For the text-containing cell, return its midpoint in [X, Y] coordinate format. 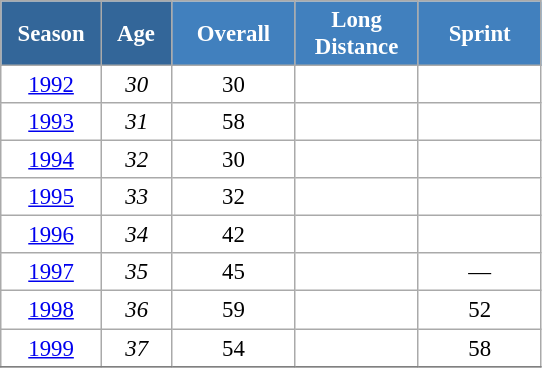
52 [480, 310]
37 [136, 348]
1996 [52, 235]
1997 [52, 273]
45 [234, 273]
Sprint [480, 34]
31 [136, 122]
Age [136, 34]
1995 [52, 197]
35 [136, 273]
1999 [52, 348]
54 [234, 348]
36 [136, 310]
Long Distance [356, 34]
Overall [234, 34]
42 [234, 235]
1993 [52, 122]
34 [136, 235]
33 [136, 197]
1994 [52, 160]
1998 [52, 310]
Season [52, 34]
1992 [52, 85]
— [480, 273]
59 [234, 310]
